Identify which cell holds the provided text, then report its (X, Y) central coordinate. 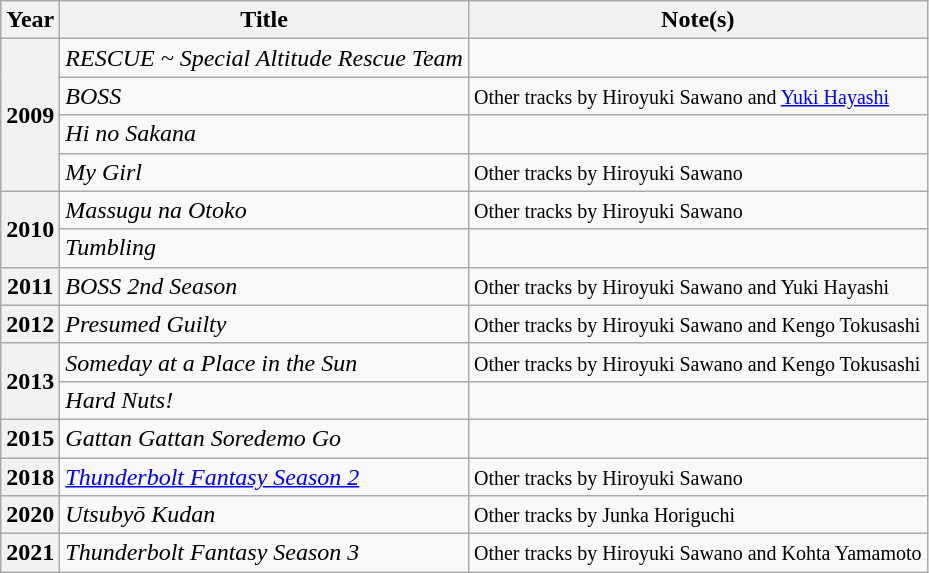
My Girl (264, 172)
2009 (30, 115)
2010 (30, 229)
2013 (30, 381)
BOSS 2nd Season (264, 286)
Massugu na Otoko (264, 210)
Gattan Gattan Soredemo Go (264, 438)
Year (30, 20)
Tumbling (264, 248)
BOSS (264, 96)
RESCUE ~ Special Altitude Rescue Team (264, 58)
2018 (30, 477)
Hard Nuts! (264, 400)
Other tracks by Junka Horiguchi (698, 515)
2020 (30, 515)
Other tracks by Hiroyuki Sawano and Kohta Yamamoto (698, 553)
Title (264, 20)
Thunderbolt Fantasy Season 2 (264, 477)
2021 (30, 553)
2015 (30, 438)
Someday at a Place in the Sun (264, 362)
Hi no Sakana (264, 134)
Note(s) (698, 20)
Thunderbolt Fantasy Season 3 (264, 553)
2012 (30, 324)
2011 (30, 286)
Presumed Guilty (264, 324)
Utsubyō Kudan (264, 515)
